For the text-containing cell, return its midpoint in [x, y] coordinate format. 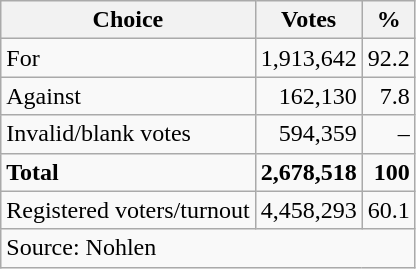
– [388, 134]
60.1 [388, 210]
Against [128, 96]
Source: Nohlen [208, 248]
1,913,642 [308, 58]
Total [128, 172]
92.2 [388, 58]
Registered voters/turnout [128, 210]
4,458,293 [308, 210]
2,678,518 [308, 172]
Invalid/blank votes [128, 134]
Votes [308, 20]
% [388, 20]
100 [388, 172]
For [128, 58]
594,359 [308, 134]
162,130 [308, 96]
7.8 [388, 96]
Choice [128, 20]
